Determine the (X, Y) coordinate at the center of the cell enclosing the given text.  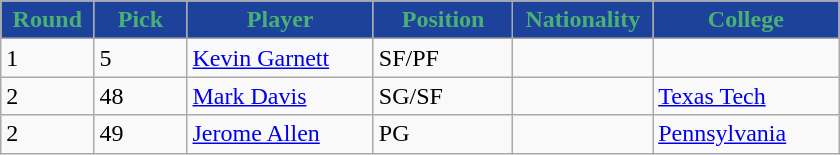
Kevin Garnett (280, 58)
Jerome Allen (280, 134)
Pennsylvania (746, 134)
Mark Davis (280, 96)
48 (140, 96)
Nationality (583, 20)
PG (443, 134)
Pick (140, 20)
College (746, 20)
Player (280, 20)
5 (140, 58)
SF/PF (443, 58)
Position (443, 20)
SG/SF (443, 96)
49 (140, 134)
Round (48, 20)
Texas Tech (746, 96)
1 (48, 58)
